Output the [X, Y] coordinate of the center of the cell containing the given text.  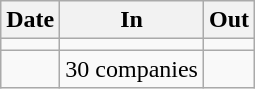
Date [30, 20]
Out [228, 20]
30 companies [132, 69]
In [132, 20]
